Search for the cell housing the specified text and yield its [X, Y] center coordinate. 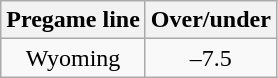
Over/under [210, 20]
–7.5 [210, 58]
Wyoming [74, 58]
Pregame line [74, 20]
